Search for the cell housing the specified text and yield its (x, y) center coordinate. 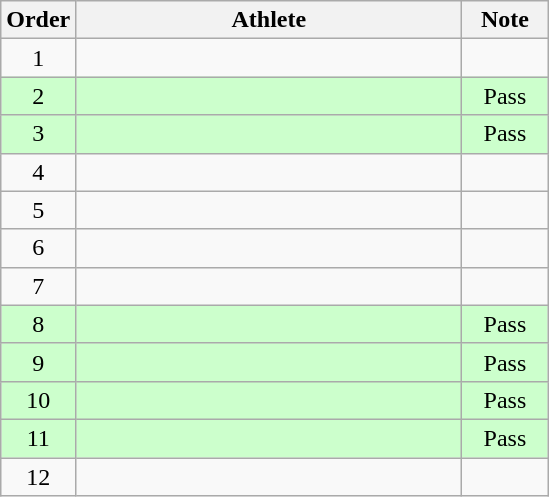
2 (38, 96)
4 (38, 172)
7 (38, 286)
Note (505, 20)
1 (38, 58)
3 (38, 134)
6 (38, 248)
11 (38, 438)
8 (38, 324)
12 (38, 477)
Athlete (269, 20)
9 (38, 362)
10 (38, 400)
5 (38, 210)
Order (38, 20)
